Locate the cell with the specified text and output its [x, y] center coordinate. 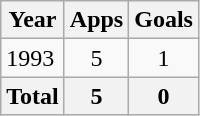
1 [164, 58]
1993 [33, 58]
Apps [96, 20]
Goals [164, 20]
Total [33, 96]
Year [33, 20]
0 [164, 96]
